Output the [x, y] coordinate of the center of the cell containing the given text.  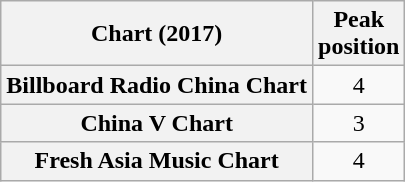
Chart (2017) [157, 34]
Peakposition [359, 34]
3 [359, 123]
Fresh Asia Music Chart [157, 161]
Billboard Radio China Chart [157, 85]
China V Chart [157, 123]
